Output the (X, Y) coordinate of the center of the cell containing the given text.  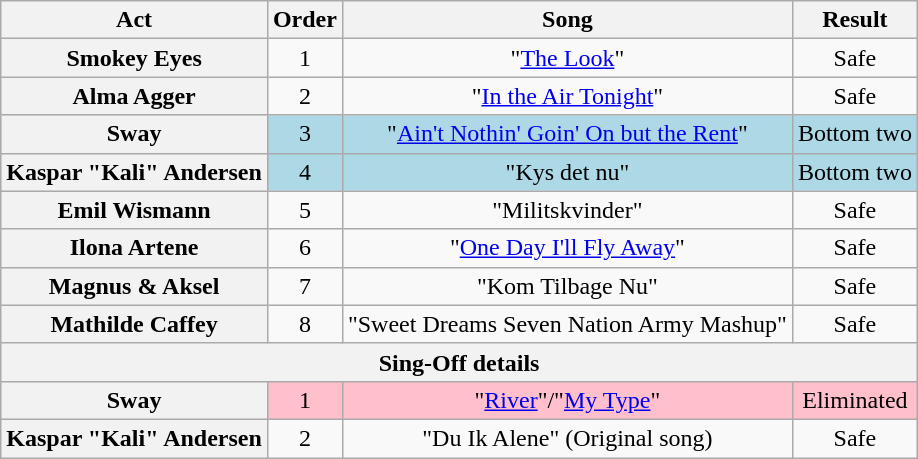
"Du Ik Alene" (Original song) (567, 438)
3 (304, 134)
"In the Air Tonight" (567, 96)
Order (304, 20)
Magnus & Aksel (134, 286)
Smokey Eyes (134, 58)
"River"/"My Type" (567, 400)
Ilona Artene (134, 248)
"One Day I'll Fly Away" (567, 248)
6 (304, 248)
"The Look" (567, 58)
"Militskvinder" (567, 210)
8 (304, 324)
Alma Agger (134, 96)
"Ain't Nothin' Goin' On but the Rent" (567, 134)
Sing-Off details (460, 362)
Result (854, 20)
Emil Wismann (134, 210)
"Sweet Dreams Seven Nation Army Mashup" (567, 324)
Eliminated (854, 400)
"Kys det nu" (567, 172)
7 (304, 286)
4 (304, 172)
Song (567, 20)
5 (304, 210)
Mathilde Caffey (134, 324)
Act (134, 20)
"Kom Tilbage Nu" (567, 286)
